Search for the cell housing the specified text and yield its (X, Y) center coordinate. 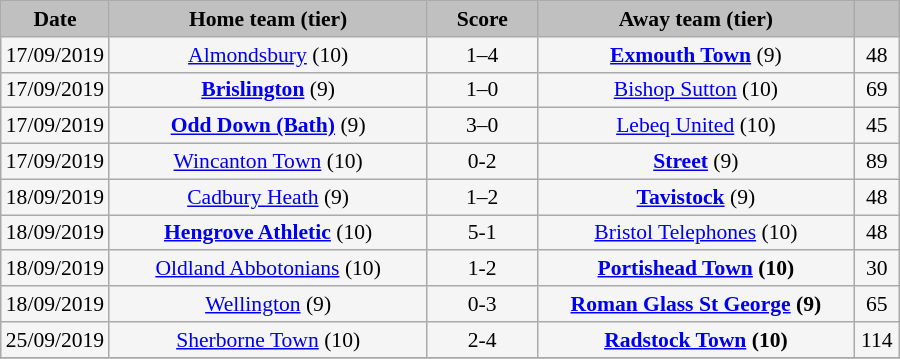
2-4 (482, 340)
Sherborne Town (10) (268, 340)
Radstock Town (10) (696, 340)
114 (876, 340)
69 (876, 90)
Wellington (9) (268, 304)
30 (876, 269)
Almondsbury (10) (268, 55)
1–0 (482, 90)
Away team (tier) (696, 19)
0-3 (482, 304)
Bishop Sutton (10) (696, 90)
Roman Glass St George (9) (696, 304)
Home team (tier) (268, 19)
Oldland Abbotonians (10) (268, 269)
Cadbury Heath (9) (268, 197)
65 (876, 304)
1–2 (482, 197)
Tavistock (9) (696, 197)
Brislington (9) (268, 90)
45 (876, 126)
1-2 (482, 269)
Odd Down (Bath) (9) (268, 126)
Portishead Town (10) (696, 269)
Wincanton Town (10) (268, 162)
3–0 (482, 126)
0-2 (482, 162)
Date (55, 19)
Exmouth Town (9) (696, 55)
Hengrove Athletic (10) (268, 233)
5-1 (482, 233)
25/09/2019 (55, 340)
Score (482, 19)
Bristol Telephones (10) (696, 233)
Street (9) (696, 162)
1–4 (482, 55)
Lebeq United (10) (696, 126)
89 (876, 162)
